Return the (x, y) coordinate for the center point of the cell that contains the specified text.  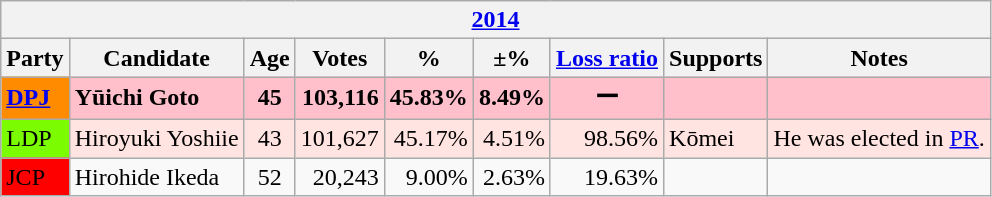
8.49% (512, 98)
He was elected in PR. (879, 138)
101,627 (340, 138)
Age (270, 58)
Loss ratio (606, 58)
2.63% (512, 177)
19.63% (606, 177)
Party (35, 58)
Votes (340, 58)
Kōmei (716, 138)
98.56% (606, 138)
JCP (35, 177)
2014 (496, 20)
Yūichi Goto (156, 98)
45.17% (428, 138)
9.00% (428, 177)
ー (606, 98)
±% (512, 58)
Supports (716, 58)
% (428, 58)
DPJ (35, 98)
103,116 (340, 98)
Candidate (156, 58)
45.83% (428, 98)
52 (270, 177)
Notes (879, 58)
Hirohide Ikeda (156, 177)
4.51% (512, 138)
Hiroyuki Yoshiie (156, 138)
LDP (35, 138)
45 (270, 98)
43 (270, 138)
20,243 (340, 177)
